Determine the [x, y] coordinate at the center of the cell enclosing the given text.  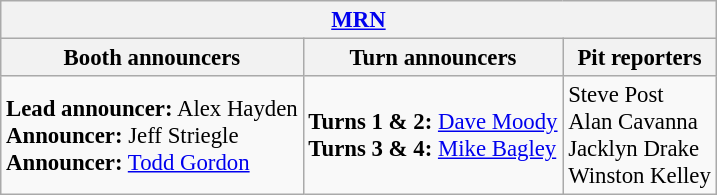
Lead announcer: Alex HaydenAnnouncer: Jeff StriegleAnnouncer: Todd Gordon [152, 136]
Pit reporters [640, 58]
Turn announcers [433, 58]
Turns 1 & 2: Dave MoodyTurns 3 & 4: Mike Bagley [433, 136]
Booth announcers [152, 58]
MRN [358, 20]
Steve PostAlan CavannaJacklyn DrakeWinston Kelley [640, 136]
